Provide the (X, Y) coordinate of the cell's center where the given text is located.  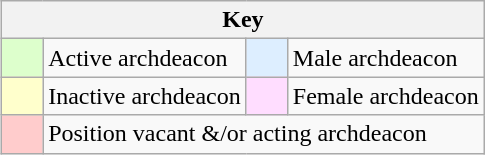
Position vacant &/or acting archdeacon (264, 134)
Female archdeacon (386, 96)
Male archdeacon (386, 58)
Inactive archdeacon (145, 96)
Key (244, 20)
Active archdeacon (145, 58)
